Scan for the cell matching the given text and deliver its (x, y) coordinate at center. 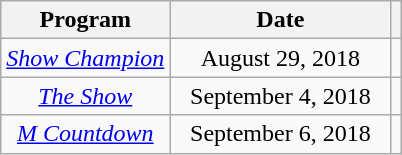
Date (280, 20)
September 6, 2018 (280, 134)
Show Champion (86, 58)
M Countdown (86, 134)
The Show (86, 96)
August 29, 2018 (280, 58)
September 4, 2018 (280, 96)
Program (86, 20)
